For the text-containing cell, return its midpoint in (x, y) coordinate format. 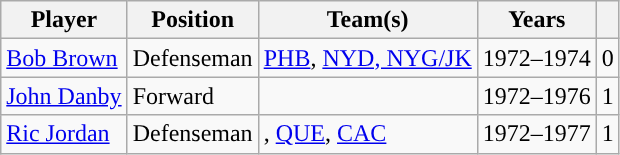
PHB, NYD, NYG/JK (368, 58)
1972–1974 (536, 58)
, QUE, CAC (368, 134)
1972–1977 (536, 134)
Bob Brown (64, 58)
Ric Jordan (64, 134)
Team(s) (368, 20)
Player (64, 20)
Years (536, 20)
John Danby (64, 96)
Forward (192, 96)
Position (192, 20)
1972–1976 (536, 96)
0 (608, 58)
